Find where the given text appears and provide that cell's center as (x, y) coordinate. 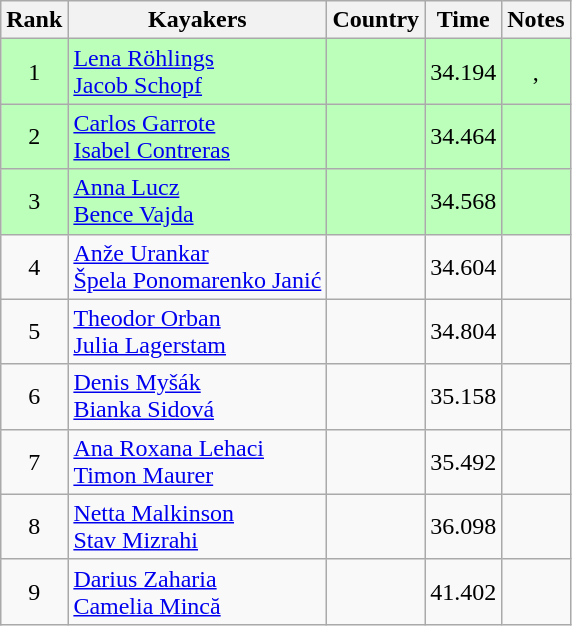
36.098 (464, 526)
4 (34, 266)
Rank (34, 20)
Country (376, 20)
34.804 (464, 332)
3 (34, 202)
34.194 (464, 72)
Denis MyšákBianka Sidová (198, 396)
35.158 (464, 396)
9 (34, 592)
Notes (536, 20)
8 (34, 526)
Kayakers (198, 20)
6 (34, 396)
1 (34, 72)
Carlos GarroteIsabel Contreras (198, 136)
41.402 (464, 592)
Anna LuczBence Vajda (198, 202)
Ana Roxana LehaciTimon Maurer (198, 462)
Anže UrankarŠpela Ponomarenko Janić (198, 266)
35.492 (464, 462)
34.604 (464, 266)
Theodor OrbanJulia Lagerstam (198, 332)
34.464 (464, 136)
Time (464, 20)
34.568 (464, 202)
Netta MalkinsonStav Mizrahi (198, 526)
, (536, 72)
5 (34, 332)
2 (34, 136)
Darius ZahariaCamelia Mincă (198, 592)
Lena RöhlingsJacob Schopf (198, 72)
7 (34, 462)
